Provide the (x, y) coordinate of the cell's center where the given text is located.  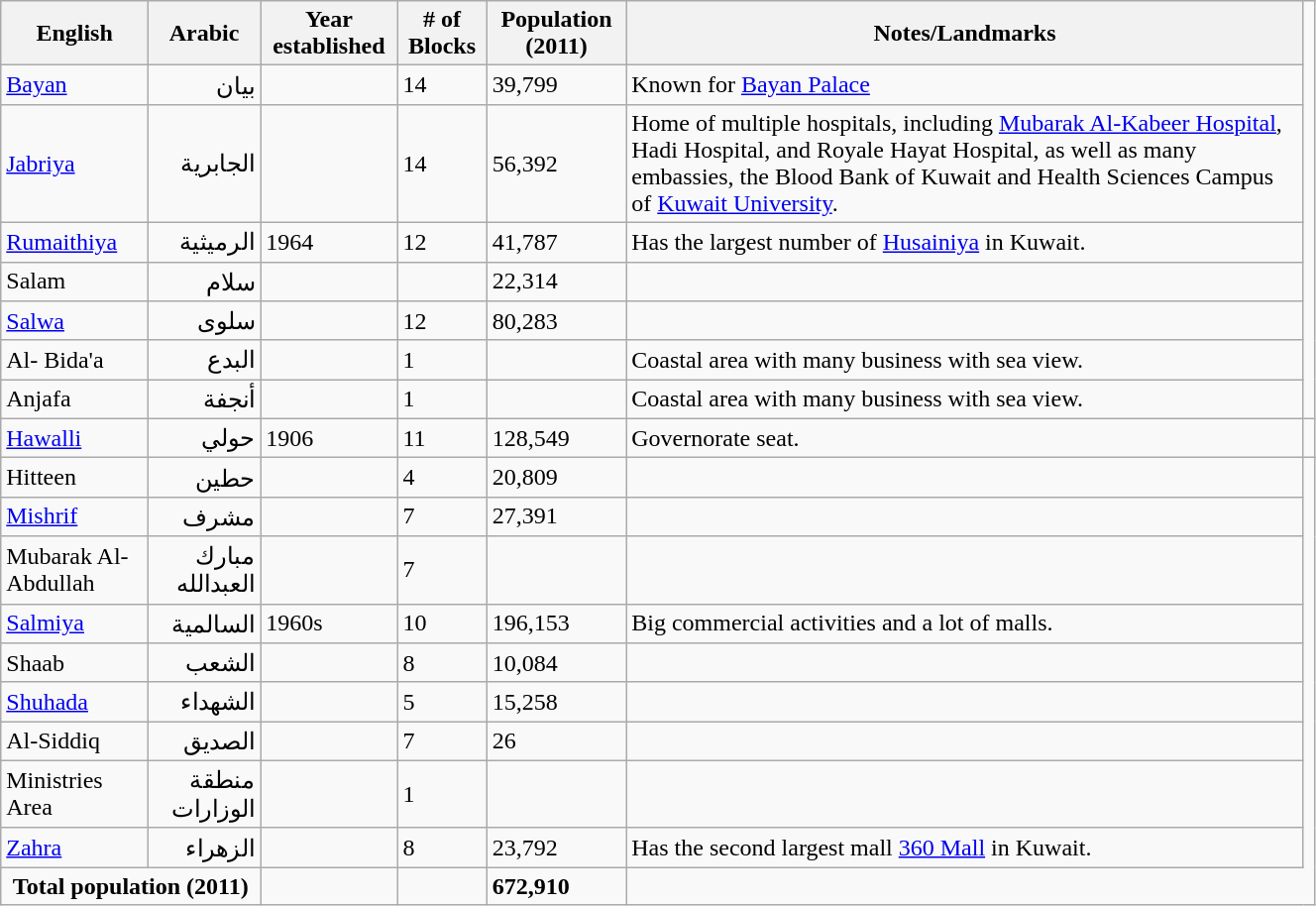
Salwa (75, 321)
Hitteen (75, 478)
Total population (2011) (131, 886)
Mubarak Al-Abdullah (75, 570)
الشهداء (204, 702)
10,084 (557, 663)
حولي (204, 438)
English (75, 34)
الشعب (204, 663)
Rumaithiya (75, 242)
Zahra (75, 848)
مشرف (204, 516)
1906 (329, 438)
80,283 (557, 321)
Al- Bida'a (75, 360)
مبارك العبدالله (204, 570)
الجابرية (204, 163)
128,549 (557, 438)
Year established (329, 34)
سلام (204, 282)
# of Blocks (442, 34)
Mishrif (75, 516)
Anjafa (75, 399)
27,391 (557, 516)
حطين (204, 478)
22,314 (557, 282)
أنجفة (204, 399)
Population (2011) (557, 34)
الرميثية (204, 242)
196,153 (557, 623)
Notes/Landmarks (965, 34)
Has the second largest mall 360 Mall in Kuwait. (965, 848)
السالمية (204, 623)
سلوى (204, 321)
672,910 (557, 886)
Al-Siddiq (75, 741)
10 (442, 623)
41,787 (557, 242)
56,392 (557, 163)
1960s (329, 623)
Hawalli (75, 438)
1964 (329, 242)
4 (442, 478)
26 (557, 741)
Big commercial activities and a lot of malls. (965, 623)
Shuhada (75, 702)
Salam (75, 282)
23,792 (557, 848)
Bayan (75, 85)
الصديق (204, 741)
Arabic (204, 34)
20,809 (557, 478)
Known for Bayan Palace (965, 85)
11 (442, 438)
39,799 (557, 85)
الزهراء (204, 848)
منطقة الوزارات (204, 794)
Governorate seat. (965, 438)
Salmiya (75, 623)
Ministries Area (75, 794)
Shaab (75, 663)
5 (442, 702)
البدع (204, 360)
Jabriya (75, 163)
بيان (204, 85)
15,258 (557, 702)
Has the largest number of Husainiya in Kuwait. (965, 242)
